Locate the cell with the specified text and output its [x, y] center coordinate. 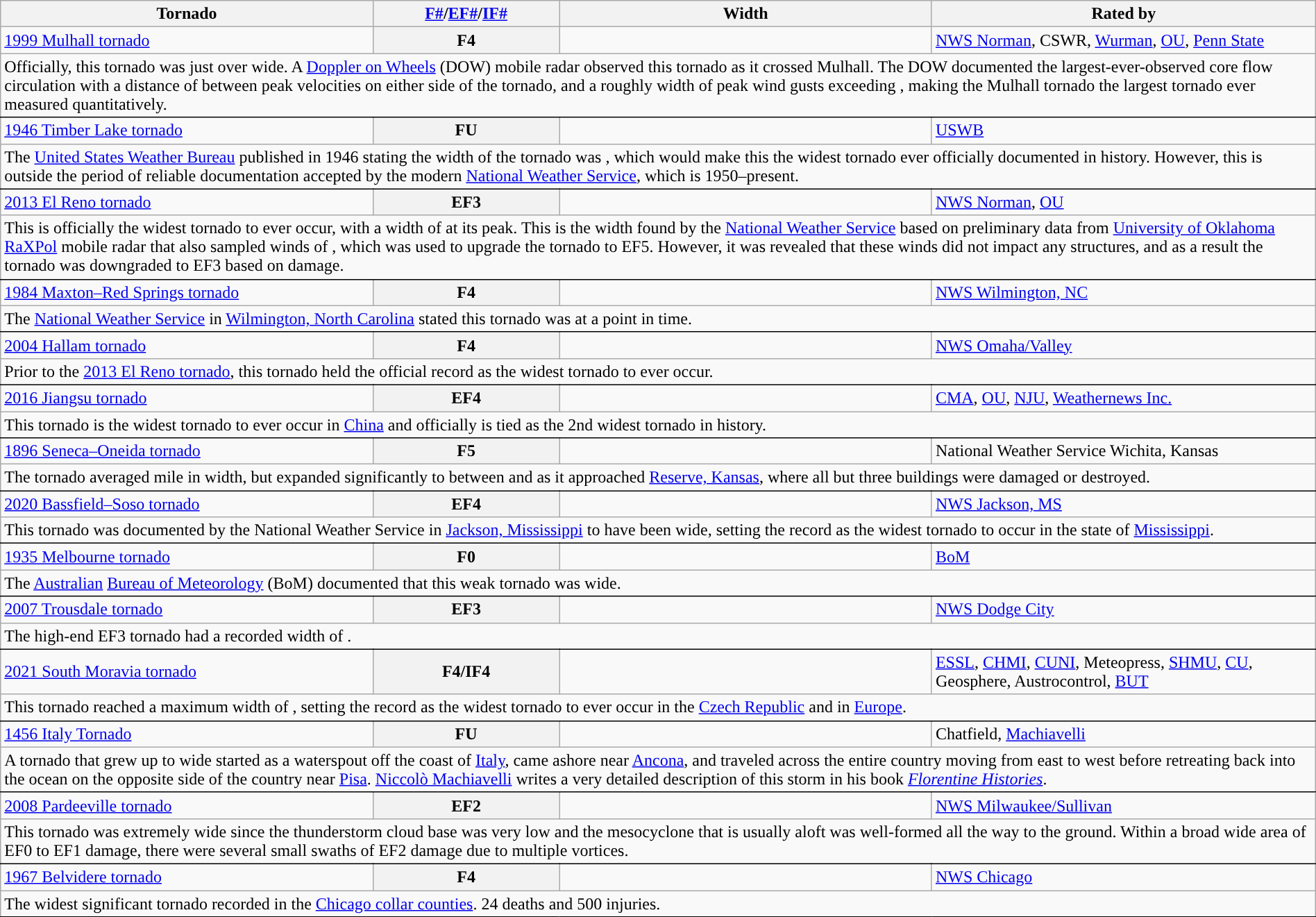
2013 El Reno tornado [187, 202]
NWS Jackson, MS [1123, 504]
USWB [1123, 131]
F5 [466, 451]
1984 Maxton–Red Springs tornado [187, 292]
NWS Wilmington, NC [1123, 292]
1456 Italy Tornado [187, 734]
Width [745, 14]
NWS Norman, OU [1123, 202]
EF2 [466, 805]
Prior to the 2013 El Reno tornado, this tornado held the official record as the widest tornado to ever occur. [658, 371]
2008 Pardeeville tornado [187, 805]
2007 Trousdale tornado [187, 609]
1946 Timber Lake tornado [187, 131]
NWS Dodge City [1123, 609]
1999 Mulhall tornado [187, 40]
2004 Hallam tornado [187, 345]
F0 [466, 557]
Rated by [1123, 14]
NWS Norman, CSWR, Wurman, OU, Penn State [1123, 40]
NWS Milwaukee/Sullivan [1123, 805]
NWS Chicago [1123, 877]
2016 Jiangsu tornado [187, 398]
2021 South Moravia tornado [187, 672]
This tornado is the widest tornado to ever occur in China and officially is tied as the 2nd widest tornado in history. [658, 424]
NWS Omaha/Valley [1123, 345]
The high-end EF3 tornado had a recorded width of . [658, 636]
F4/IF4 [466, 672]
The National Weather Service in Wilmington, North Carolina stated this tornado was at a point in time. [658, 319]
This tornado reached a maximum width of , setting the record as the widest tornado to ever occur in the Czech Republic and in Europe. [658, 707]
Chatfield, Machiavelli [1123, 734]
1967 Belvidere tornado [187, 877]
ESSL, CHMI, CUNI, Meteopress, SHMU, CU, Geosphere, Austrocontrol, BUT [1123, 672]
F#/EF#/IF# [466, 14]
2020 Bassfield–Soso tornado [187, 504]
The widest significant tornado recorded in the Chicago collar counties. 24 deaths and 500 injuries. [658, 903]
1935 Melbourne tornado [187, 557]
1896 Seneca–Oneida tornado [187, 451]
The Australian Bureau of Meteorology (BoM) documented that this weak tornado was wide. [658, 583]
Tornado [187, 14]
National Weather Service Wichita, Kansas [1123, 451]
BoM [1123, 557]
CMA, OU, NJU, Weathernews Inc. [1123, 398]
